Provide the (X, Y) coordinate of the cell's center where the given text is located.  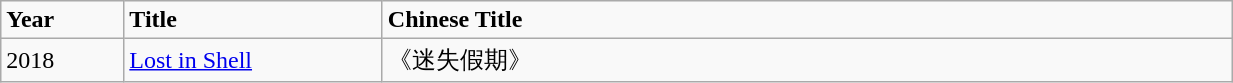
Chinese Title (806, 20)
《迷失假期》 (806, 60)
Title (253, 20)
Year (62, 20)
2018 (62, 60)
Lost in Shell (253, 60)
